Pinpoint the cell where the given text exists, returning its (x, y) midpoint coordinate. 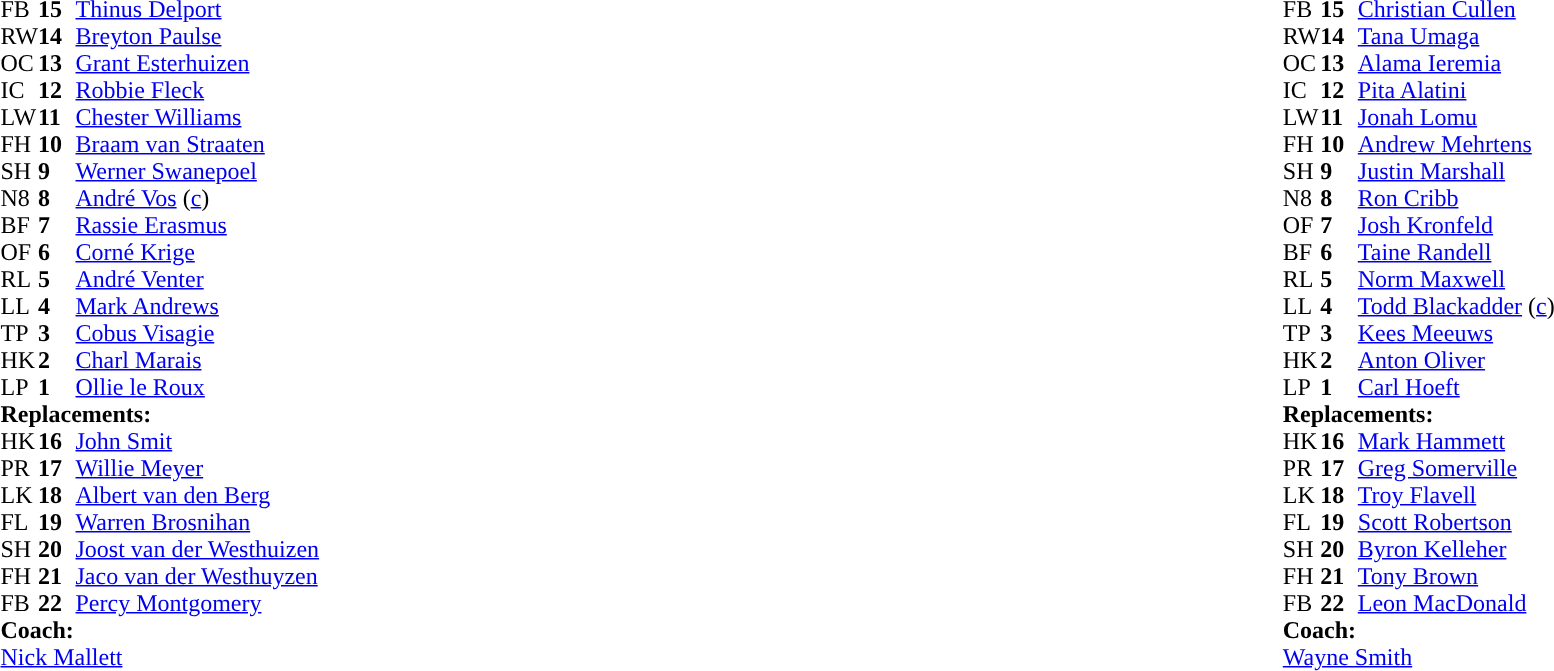
Replacements: (160, 414)
Jaco van der Westhuyzen (198, 576)
Chester Williams (198, 118)
John Smit (198, 442)
Nick Mallett (160, 658)
Coach: (160, 630)
Robbie Fleck (198, 90)
Charl Marais (198, 360)
Breyton Paulse (198, 36)
Willie Meyer (198, 468)
Mark Andrews (198, 306)
André Vos (c) (198, 198)
Rassie Erasmus (198, 226)
Percy Montgomery (198, 604)
Grant Esterhuizen (198, 64)
Joost van der Westhuizen (198, 550)
Albert van den Berg (198, 496)
Cobus Visagie (198, 334)
Corné Krige (198, 252)
Warren Brosnihan (198, 522)
Werner Swanepoel (198, 172)
André Venter (198, 280)
Braam van Straaten (198, 144)
Ollie le Roux (198, 388)
